Determine the [X, Y] coordinate at the center of the cell enclosing the given text.  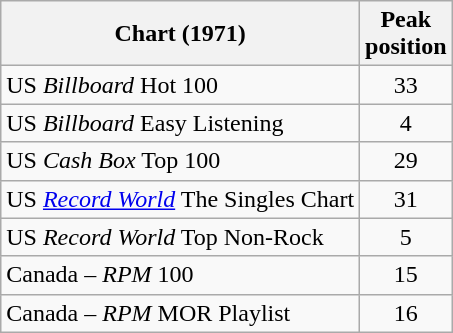
US Record World Top Non-Rock [180, 237]
Canada – RPM 100 [180, 275]
Peakposition [406, 34]
Canada – RPM MOR Playlist [180, 313]
US Billboard Hot 100 [180, 85]
US Record World The Singles Chart [180, 199]
33 [406, 85]
4 [406, 123]
Chart (1971) [180, 34]
16 [406, 313]
US Billboard Easy Listening [180, 123]
31 [406, 199]
US Cash Box Top 100 [180, 161]
15 [406, 275]
29 [406, 161]
5 [406, 237]
